Extract the (X, Y) coordinate from the center of the cell holding the provided text.  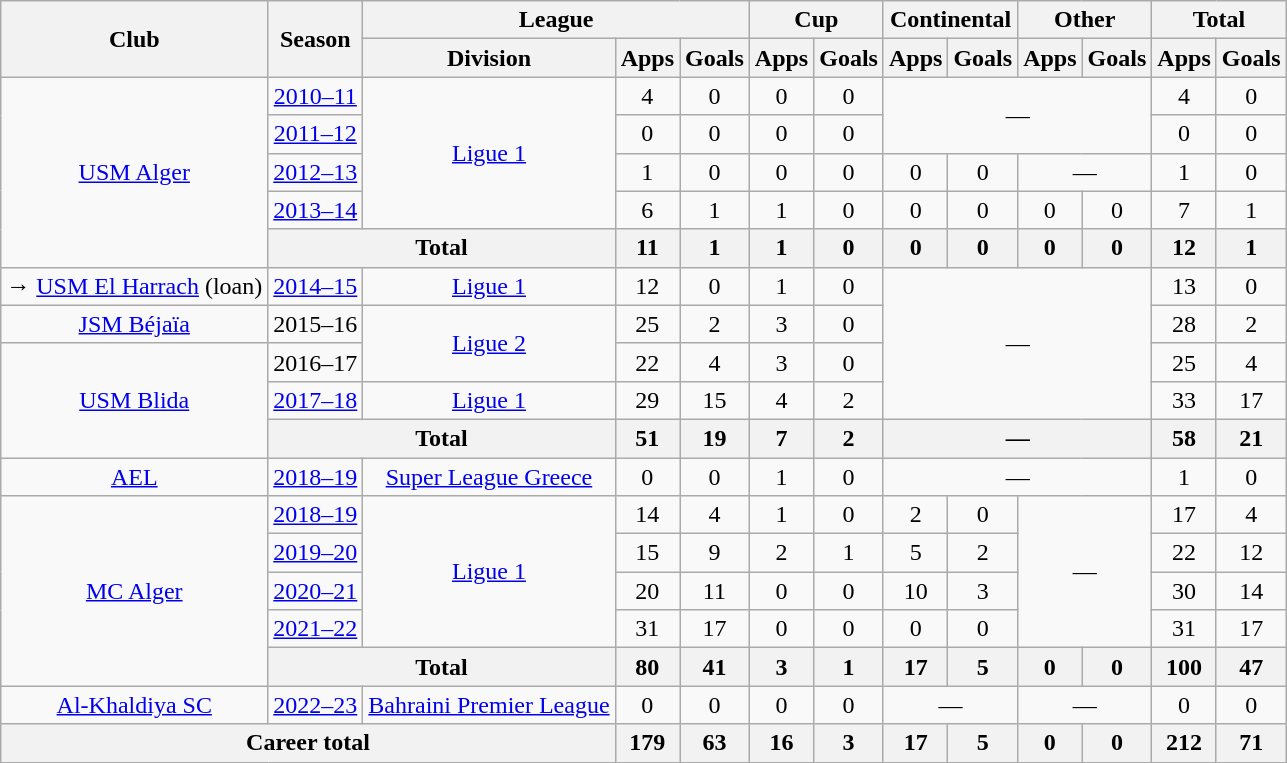
58 (1184, 438)
51 (647, 438)
Division (489, 58)
2021–22 (316, 629)
USM Alger (134, 172)
30 (1184, 591)
2020–21 (316, 591)
100 (1184, 667)
2013–14 (316, 210)
JSM Béjaïa (134, 324)
2012–13 (316, 172)
63 (715, 743)
13 (1184, 286)
2011–12 (316, 134)
21 (1251, 438)
Continental (950, 20)
Club (134, 39)
Other (1085, 20)
28 (1184, 324)
2022–23 (316, 705)
Ligue 2 (489, 343)
Career total (308, 743)
41 (715, 667)
29 (647, 400)
2015–16 (316, 324)
2017–18 (316, 400)
19 (715, 438)
2014–15 (316, 286)
Cup (816, 20)
Bahraini Premier League (489, 705)
Super League Greece (489, 477)
20 (647, 591)
AEL (134, 477)
179 (647, 743)
80 (647, 667)
9 (715, 553)
10 (915, 591)
League (556, 20)
6 (647, 210)
2010–11 (316, 96)
MC Alger (134, 591)
2019–20 (316, 553)
71 (1251, 743)
→ USM El Harrach (loan) (134, 286)
16 (781, 743)
Season (316, 39)
USM Blida (134, 400)
47 (1251, 667)
33 (1184, 400)
2016–17 (316, 362)
212 (1184, 743)
Al-Khaldiya SC (134, 705)
